Return [x, y] of the center of cell containing provided text 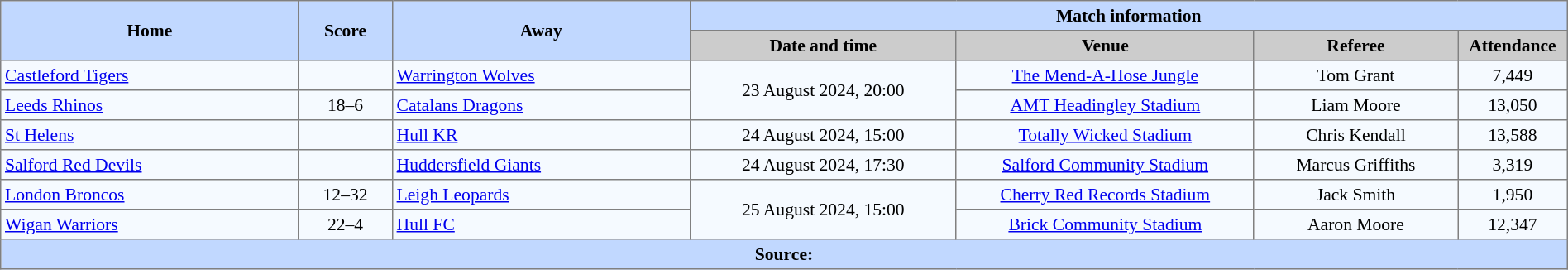
25 August 2024, 15:00 [823, 210]
Huddersfield Giants [541, 165]
Referee [1355, 46]
Warrington Wolves [541, 75]
13,050 [1513, 105]
1,950 [1513, 195]
Salford Red Devils [150, 165]
12,347 [1513, 224]
Brick Community Stadium [1105, 224]
Marcus Griffiths [1355, 165]
Totally Wicked Stadium [1105, 135]
Chris Kendall [1355, 135]
7,449 [1513, 75]
Liam Moore [1355, 105]
Score [346, 31]
Castleford Tigers [150, 75]
Home [150, 31]
12–32 [346, 195]
St Helens [150, 135]
Jack Smith [1355, 195]
13,588 [1513, 135]
Hull FC [541, 224]
Leeds Rhinos [150, 105]
Wigan Warriors [150, 224]
22–4 [346, 224]
The Mend-A-Hose Jungle [1105, 75]
24 August 2024, 15:00 [823, 135]
Cherry Red Records Stadium [1105, 195]
Salford Community Stadium [1105, 165]
London Broncos [150, 195]
Catalans Dragons [541, 105]
Attendance [1513, 46]
18–6 [346, 105]
Date and time [823, 46]
Leigh Leopards [541, 195]
Match information [1128, 16]
Aaron Moore [1355, 224]
Tom Grant [1355, 75]
AMT Headingley Stadium [1105, 105]
3,319 [1513, 165]
23 August 2024, 20:00 [823, 90]
Hull KR [541, 135]
Source: [784, 254]
Venue [1105, 46]
Away [541, 31]
24 August 2024, 17:30 [823, 165]
